Locate the cell with the specified text and output its [x, y] center coordinate. 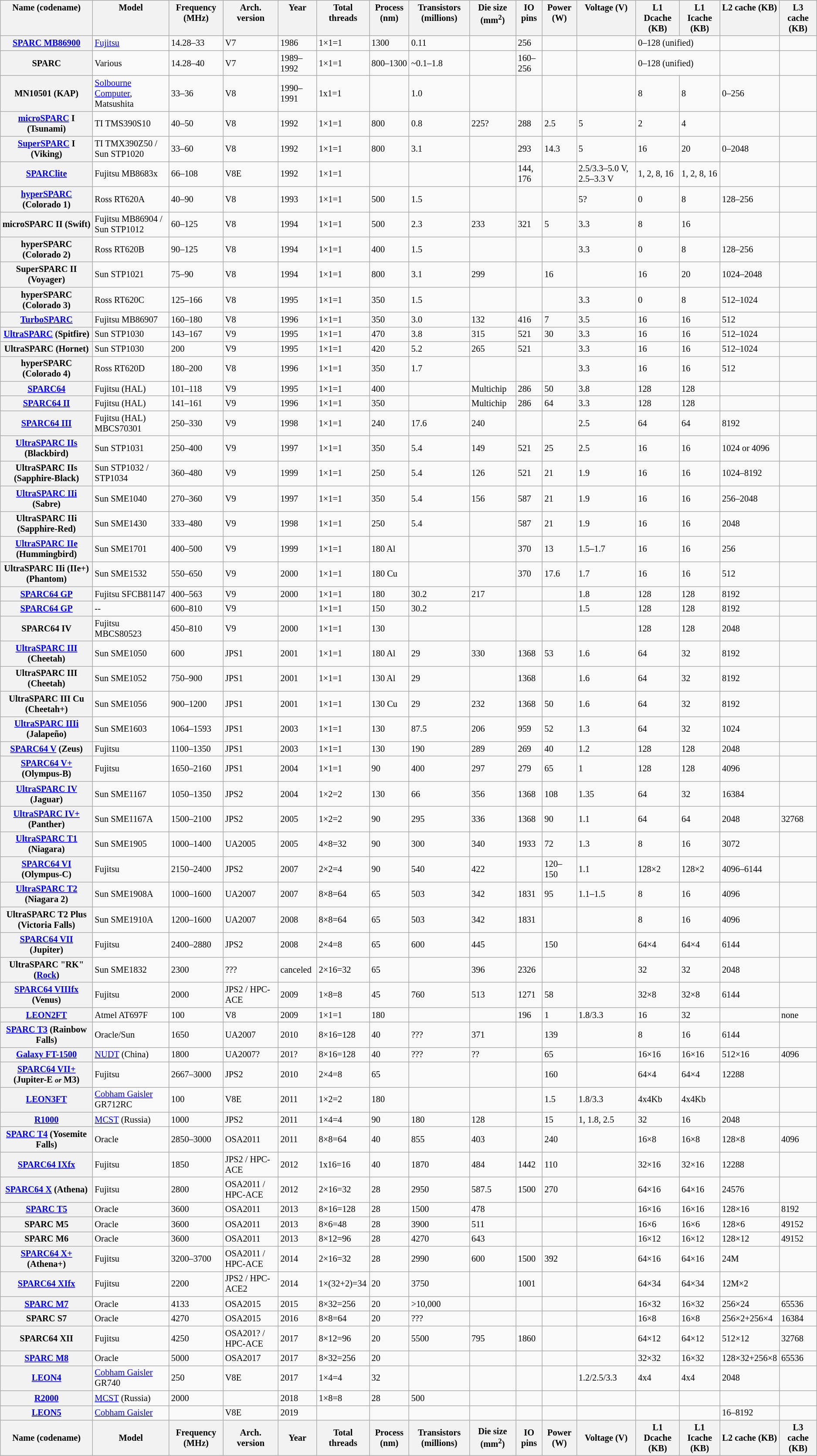
1300 [390, 43]
3200–3700 [196, 1259]
270 [559, 1190]
SPARC64 IXfx [47, 1164]
360–480 [196, 473]
513 [492, 995]
Sun SME1056 [131, 704]
UltraSPARC T2 Plus (Victoria Falls) [47, 920]
1870 [439, 1164]
3.5 [606, 319]
Sun SME1832 [131, 970]
MN10501 (KAP) [47, 93]
UA2005 [251, 844]
1064–1593 [196, 729]
128×6 [749, 1224]
Sun SME1905 [131, 844]
0.8 [439, 124]
SPARC M7 [47, 1304]
1500–2100 [196, 819]
149 [492, 448]
5.2 [439, 349]
1.0 [439, 93]
511 [492, 1224]
1.35 [606, 794]
UltraSPARC IIi (Sabre) [47, 499]
5500 [439, 1338]
52 [559, 729]
2667–3000 [196, 1075]
NUDT (China) [131, 1055]
53 [559, 654]
UltraSPARC IV (Jaguar) [47, 794]
SPARClite [47, 174]
160–256 [529, 63]
392 [559, 1259]
403 [492, 1140]
R2000 [47, 1398]
SPARC64 V (Zeus) [47, 749]
2019 [298, 1413]
SPARC64 II [47, 403]
336 [492, 819]
1271 [529, 995]
Ross RT620B [131, 249]
5? [606, 199]
959 [529, 729]
UltraSPARC III Cu (Cheetah+) [47, 704]
3750 [439, 1284]
5000 [196, 1358]
Sun SME1430 [131, 524]
1933 [529, 844]
128×8 [749, 1140]
hyperSPARC (Colorado 1) [47, 199]
160 [559, 1075]
1993 [298, 199]
250–330 [196, 423]
UA2007? [251, 1055]
321 [529, 224]
14.3 [559, 149]
0–2048 [749, 149]
?? [492, 1055]
540 [439, 869]
SPARC M5 [47, 1224]
450–810 [196, 628]
Fujitsu MB86904 / Sun STP1012 [131, 224]
1024–8192 [749, 473]
66 [439, 794]
SuperSPARC I (Viking) [47, 149]
Fujitsu SFCB81147 [131, 594]
R1000 [47, 1120]
2200 [196, 1284]
156 [492, 499]
1000 [196, 1120]
484 [492, 1164]
760 [439, 995]
600–810 [196, 608]
1990–1991 [298, 93]
2.5/3.3–5.0 V, 2.5–3.3 V [606, 174]
-- [131, 608]
8×6=48 [343, 1224]
Sun SME1040 [131, 499]
279 [529, 769]
Sun SME1532 [131, 574]
180 Cu [390, 574]
Cobham Gaisler [131, 1413]
16–8192 [749, 1413]
SPARC M8 [47, 1358]
TurboSPARC [47, 319]
289 [492, 749]
Sun STP1021 [131, 275]
132 [492, 319]
1x1=1 [343, 93]
UltraSPARC (Hornet) [47, 349]
Sun STP1031 [131, 448]
SPARC64 X (Athena) [47, 1190]
1860 [529, 1338]
15 [559, 1120]
1.2/2.5/3.3 [606, 1378]
470 [390, 334]
14.28–40 [196, 63]
microSPARC II (Swift) [47, 224]
SPARC64 X+ (Athena+) [47, 1259]
0.11 [439, 43]
Sun SME1701 [131, 549]
Various [131, 63]
Sun SME1910A [131, 920]
315 [492, 334]
396 [492, 970]
Galaxy FT-1500 [47, 1055]
512×16 [749, 1055]
90–125 [196, 249]
4×8=32 [343, 844]
Ross RT620A [131, 199]
270–360 [196, 499]
hyperSPARC (Colorado 4) [47, 369]
40–50 [196, 124]
95 [559, 894]
LEON3FT [47, 1100]
512×12 [749, 1338]
SPARC64 IV [47, 628]
66–108 [196, 174]
232 [492, 704]
TI TMS390S10 [131, 124]
416 [529, 319]
1024–2048 [749, 275]
Sun SME1167A [131, 819]
550–650 [196, 574]
800–1300 [390, 63]
Ross RT620C [131, 300]
75–90 [196, 275]
1001 [529, 1284]
2018 [298, 1398]
Atmel AT697F [131, 1015]
UltraSPARC IIIi (Jalapeño) [47, 729]
420 [390, 349]
3900 [439, 1224]
330 [492, 654]
SPARC64 VII (Jupiter) [47, 945]
1024 or 4096 [749, 448]
1x16=16 [343, 1164]
Fujitsu MBCS80523 [131, 628]
180–200 [196, 369]
TI TMX390Z50 / Sun STP1020 [131, 149]
130 Al [390, 679]
33–36 [196, 93]
1442 [529, 1164]
1800 [196, 1055]
101–118 [196, 389]
1.5–1.7 [606, 549]
233 [492, 224]
190 [439, 749]
356 [492, 794]
2950 [439, 1190]
1.2 [606, 749]
UltraSPARC IIi (Sapphire-Red) [47, 524]
30 [559, 334]
Fujitsu (HAL) MBCS70301 [131, 423]
UltraSPARC IIe (Hummingbird) [47, 549]
265 [492, 349]
UltraSPARC T2 (Niagara 2) [47, 894]
1.8 [606, 594]
3.0 [439, 319]
Cobham Gaisler GR740 [131, 1378]
Fujitsu MB86907 [131, 319]
SPARC [47, 63]
Sun SME1908A [131, 894]
2300 [196, 970]
1000–1400 [196, 844]
120–150 [559, 869]
3072 [749, 844]
217 [492, 594]
LEON4 [47, 1378]
1×(32+2)=34 [343, 1284]
256×24 [749, 1304]
333–480 [196, 524]
256–2048 [749, 499]
UltraSPARC IIs (Sapphire-Black) [47, 473]
Sun SME1167 [131, 794]
Ross RT620D [131, 369]
SPARC64 XII [47, 1338]
UltraSPARC IV+ (Panther) [47, 819]
139 [559, 1035]
128×12 [749, 1239]
141–161 [196, 403]
87.5 [439, 729]
250–400 [196, 448]
LEON5 [47, 1413]
1050–1350 [196, 794]
2015 [298, 1304]
1650–2160 [196, 769]
256×2+256×4 [749, 1318]
295 [439, 819]
canceled [298, 970]
hyperSPARC (Colorado 3) [47, 300]
2850–3000 [196, 1140]
4 [700, 124]
OSA2017 [251, 1358]
SPARC S7 [47, 1318]
288 [529, 124]
SPARC64 VI (Olympus-C) [47, 869]
2×2=4 [343, 869]
143–167 [196, 334]
1850 [196, 1164]
Sun SME1050 [131, 654]
422 [492, 869]
2150–2400 [196, 869]
125–166 [196, 300]
58 [559, 995]
7 [559, 319]
Sun SME1603 [131, 729]
2326 [529, 970]
SPARC T5 [47, 1209]
hyperSPARC (Colorado 2) [47, 249]
2.3 [439, 224]
SPARC64 XIfx [47, 1284]
196 [529, 1015]
UltraSPARC IIi (IIe+) (Phantom) [47, 574]
SPARC64 V+ (Olympus-B) [47, 769]
130 Cu [390, 704]
25 [559, 448]
>10,000 [439, 1304]
SPARC64 III [47, 423]
1100–1350 [196, 749]
2 [658, 124]
2016 [298, 1318]
Oracle/Sun [131, 1035]
1200–1600 [196, 920]
32×32 [658, 1358]
297 [492, 769]
SPARC T3 (Rainbow Falls) [47, 1035]
200 [196, 349]
microSPARC I (Tsunami) [47, 124]
SPARC64 VII+ (Jupiter-E or M3) [47, 1075]
445 [492, 945]
108 [559, 794]
Solbourne Computer,Matsushita [131, 93]
12M×2 [749, 1284]
900–1200 [196, 704]
Fujitsu MB8683x [131, 174]
2400–2880 [196, 945]
1986 [298, 43]
795 [492, 1338]
60–125 [196, 224]
SPARC T4 (Yosemite Falls) [47, 1140]
201? [298, 1055]
269 [529, 749]
1989–1992 [298, 63]
400–563 [196, 594]
855 [439, 1140]
126 [492, 473]
1650 [196, 1035]
1, 1.8, 2.5 [606, 1120]
299 [492, 275]
UltraSPARC IIs (Blackbird) [47, 448]
SPARC64 [47, 389]
293 [529, 149]
13 [559, 549]
SPARC M6 [47, 1239]
587.5 [492, 1190]
750–900 [196, 679]
340 [492, 844]
1000–1600 [196, 894]
225? [492, 124]
45 [390, 995]
300 [439, 844]
~0.1–1.8 [439, 63]
2990 [439, 1259]
643 [492, 1239]
4250 [196, 1338]
UltraSPARC T1 (Niagara) [47, 844]
LEON2FT [47, 1015]
1024 [749, 729]
371 [492, 1035]
160–180 [196, 319]
128×32+256×8 [749, 1358]
OSA201? / HPC-ACE [251, 1338]
4096–6144 [749, 869]
478 [492, 1209]
1.1–1.5 [606, 894]
SPARC MB86900 [47, 43]
SPARC64 VIIIfx (Venus) [47, 995]
72 [559, 844]
Sun STP1032 / STP1034 [131, 473]
Sun SME1052 [131, 679]
40–90 [196, 199]
2800 [196, 1190]
none [798, 1015]
144, 176 [529, 174]
110 [559, 1164]
JPS2 / HPC-ACE2 [251, 1284]
400–500 [196, 549]
Cobham Gaisler GR712RC [131, 1100]
24576 [749, 1190]
128×16 [749, 1209]
0–256 [749, 93]
UltraSPARC (Spitfire) [47, 334]
33–60 [196, 149]
24M [749, 1259]
UltraSPARC "RK" (Rock) [47, 970]
4133 [196, 1304]
206 [492, 729]
14.28–33 [196, 43]
SuperSPARC II (Voyager) [47, 275]
